Scan for the cell matching the given text and deliver its [X, Y] coordinate at center. 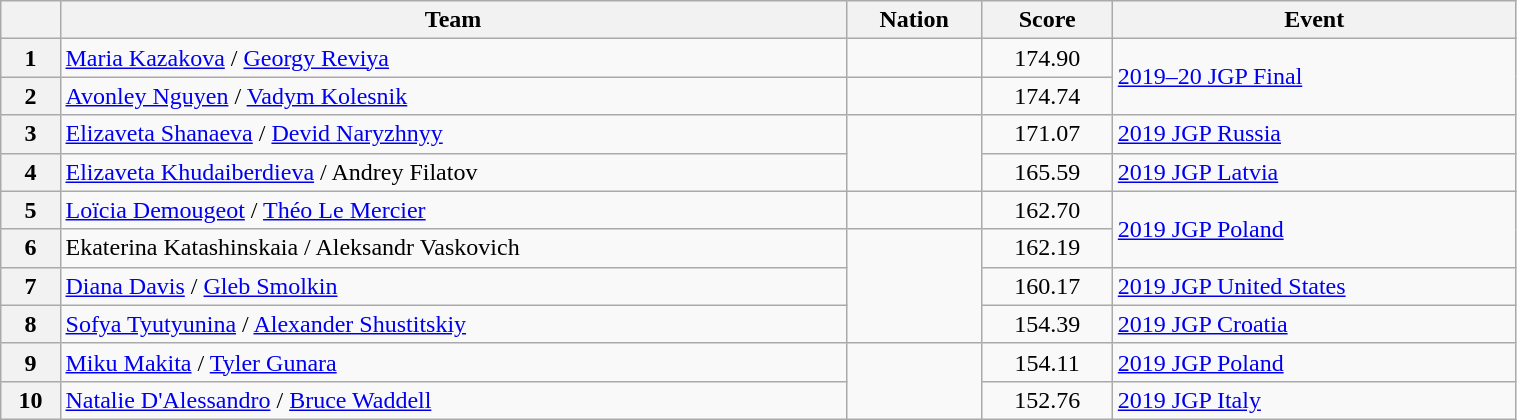
Sofya Tyutyunina / Alexander Shustitskiy [453, 324]
5 [30, 210]
Event [1314, 20]
Nation [914, 20]
154.39 [1047, 324]
2019 JGP Russia [1314, 134]
Score [1047, 20]
Ekaterina Katashinskaia / Aleksandr Vaskovich [453, 248]
9 [30, 362]
2019 JGP United States [1314, 286]
162.19 [1047, 248]
Avonley Nguyen / Vadym Kolesnik [453, 96]
Elizaveta Shanaeva / Devid Naryzhnyy [453, 134]
2019 JGP Latvia [1314, 172]
Maria Kazakova / Georgy Reviya [453, 58]
174.74 [1047, 96]
154.11 [1047, 362]
10 [30, 400]
1 [30, 58]
2019–20 JGP Final [1314, 77]
Elizaveta Khudaiberdieva / Andrey Filatov [453, 172]
Diana Davis / Gleb Smolkin [453, 286]
171.07 [1047, 134]
2019 JGP Italy [1314, 400]
152.76 [1047, 400]
160.17 [1047, 286]
3 [30, 134]
165.59 [1047, 172]
162.70 [1047, 210]
174.90 [1047, 58]
6 [30, 248]
Miku Makita / Tyler Gunara [453, 362]
8 [30, 324]
Loïcia Demougeot / Théo Le Mercier [453, 210]
Natalie D'Alessandro / Bruce Waddell [453, 400]
2019 JGP Croatia [1314, 324]
Team [453, 20]
7 [30, 286]
4 [30, 172]
2 [30, 96]
